Pinpoint the cell where the given text exists, returning its [x, y] midpoint coordinate. 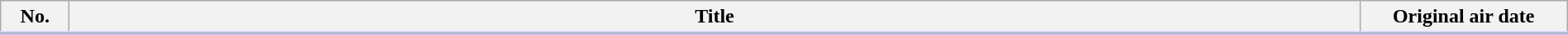
Original air date [1464, 17]
Title [715, 17]
No. [35, 17]
